Pinpoint the cell where the given text exists, returning its [X, Y] midpoint coordinate. 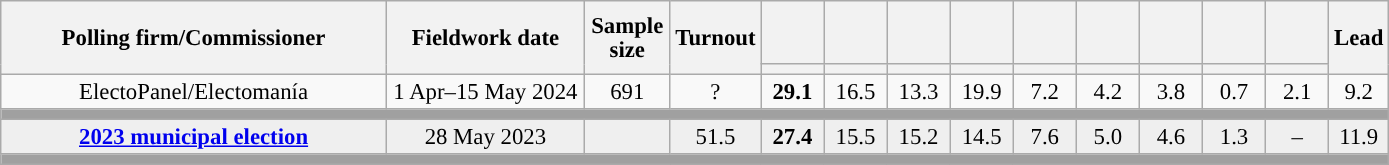
– [1298, 138]
51.5 [716, 138]
14.5 [982, 138]
7.6 [1044, 138]
16.5 [856, 92]
27.4 [792, 138]
4.6 [1170, 138]
13.3 [918, 92]
Sample size [627, 38]
4.2 [1108, 92]
0.7 [1234, 92]
11.9 [1359, 138]
? [716, 92]
2.1 [1298, 92]
3.8 [1170, 92]
7.2 [1044, 92]
29.1 [792, 92]
Lead [1359, 38]
19.9 [982, 92]
1 Apr–15 May 2024 [485, 92]
Turnout [716, 38]
2023 municipal election [194, 138]
691 [627, 92]
1.3 [1234, 138]
Fieldwork date [485, 38]
15.2 [918, 138]
Polling firm/Commissioner [194, 38]
9.2 [1359, 92]
5.0 [1108, 138]
15.5 [856, 138]
28 May 2023 [485, 138]
ElectoPanel/Electomanía [194, 92]
